Output the [x, y] coordinate of the center of the cell containing the given text.  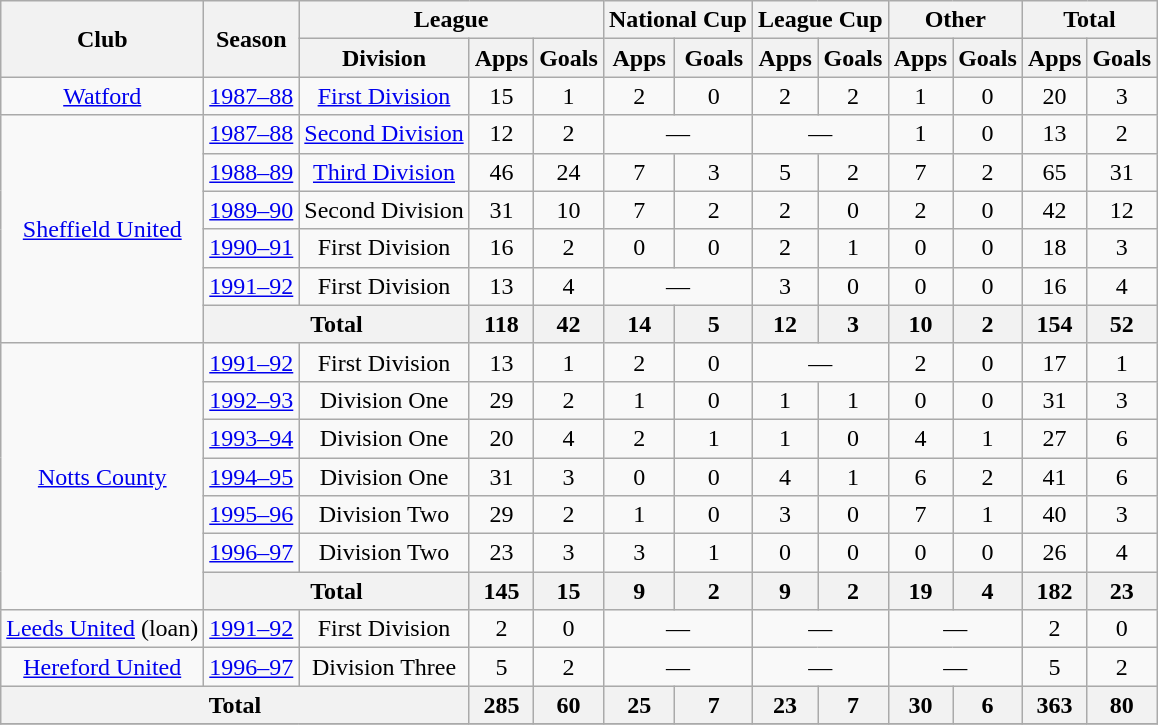
1990–91 [252, 248]
19 [920, 591]
1989–90 [252, 210]
285 [501, 705]
League [452, 20]
24 [569, 172]
Division [384, 58]
17 [1054, 362]
40 [1054, 515]
26 [1054, 553]
46 [501, 172]
80 [1122, 705]
Other [955, 20]
363 [1054, 705]
118 [501, 324]
National Cup [678, 20]
65 [1054, 172]
25 [639, 705]
Club [102, 39]
154 [1054, 324]
1992–93 [252, 400]
League Cup [820, 20]
Sheffield United [102, 229]
1995–96 [252, 515]
18 [1054, 248]
1994–95 [252, 477]
60 [569, 705]
Third Division [384, 172]
1988–89 [252, 172]
Division Three [384, 667]
145 [501, 591]
Watford [102, 96]
Leeds United (loan) [102, 629]
41 [1054, 477]
182 [1054, 591]
52 [1122, 324]
Notts County [102, 476]
30 [920, 705]
Season [252, 39]
14 [639, 324]
27 [1054, 438]
1993–94 [252, 438]
Hereford United [102, 667]
